Detect which cell encompasses the target text, then output its [x, y] center coordinate. 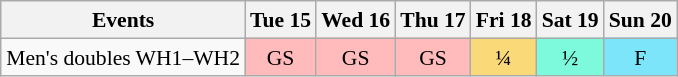
Wed 16 [356, 20]
Sat 19 [570, 20]
¼ [504, 56]
Men's doubles WH1–WH2 [123, 56]
½ [570, 56]
Events [123, 20]
Thu 17 [433, 20]
Sun 20 [640, 20]
Tue 15 [280, 20]
Fri 18 [504, 20]
F [640, 56]
